Extract the [X, Y] coordinate from the center of the cell holding the provided text.  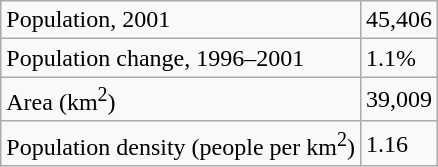
Population density (people per km2) [181, 144]
1.1% [398, 58]
1.16 [398, 144]
Population change, 1996–2001 [181, 58]
45,406 [398, 20]
39,009 [398, 100]
Population, 2001 [181, 20]
Area (km2) [181, 100]
